Detect which cell encompasses the target text, then output its (X, Y) center coordinate. 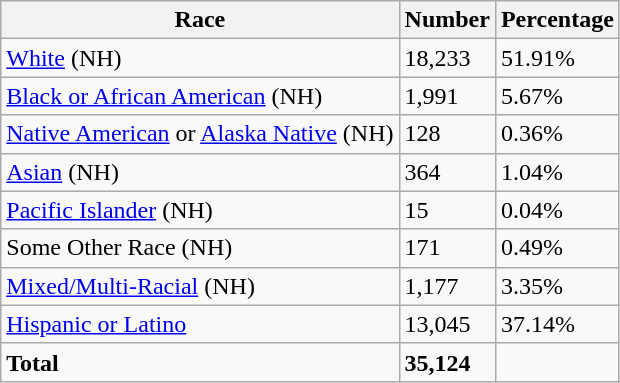
Asian (NH) (200, 172)
0.49% (557, 248)
Percentage (557, 20)
18,233 (447, 58)
171 (447, 248)
Native American or Alaska Native (NH) (200, 134)
5.67% (557, 96)
Hispanic or Latino (200, 324)
Pacific Islander (NH) (200, 210)
Some Other Race (NH) (200, 248)
37.14% (557, 324)
13,045 (447, 324)
0.04% (557, 210)
Race (200, 20)
White (NH) (200, 58)
1,991 (447, 96)
51.91% (557, 58)
35,124 (447, 362)
Number (447, 20)
0.36% (557, 134)
Mixed/Multi-Racial (NH) (200, 286)
364 (447, 172)
15 (447, 210)
1.04% (557, 172)
128 (447, 134)
Black or African American (NH) (200, 96)
1,177 (447, 286)
Total (200, 362)
3.35% (557, 286)
